Pinpoint the cell where the given text exists, returning its (x, y) midpoint coordinate. 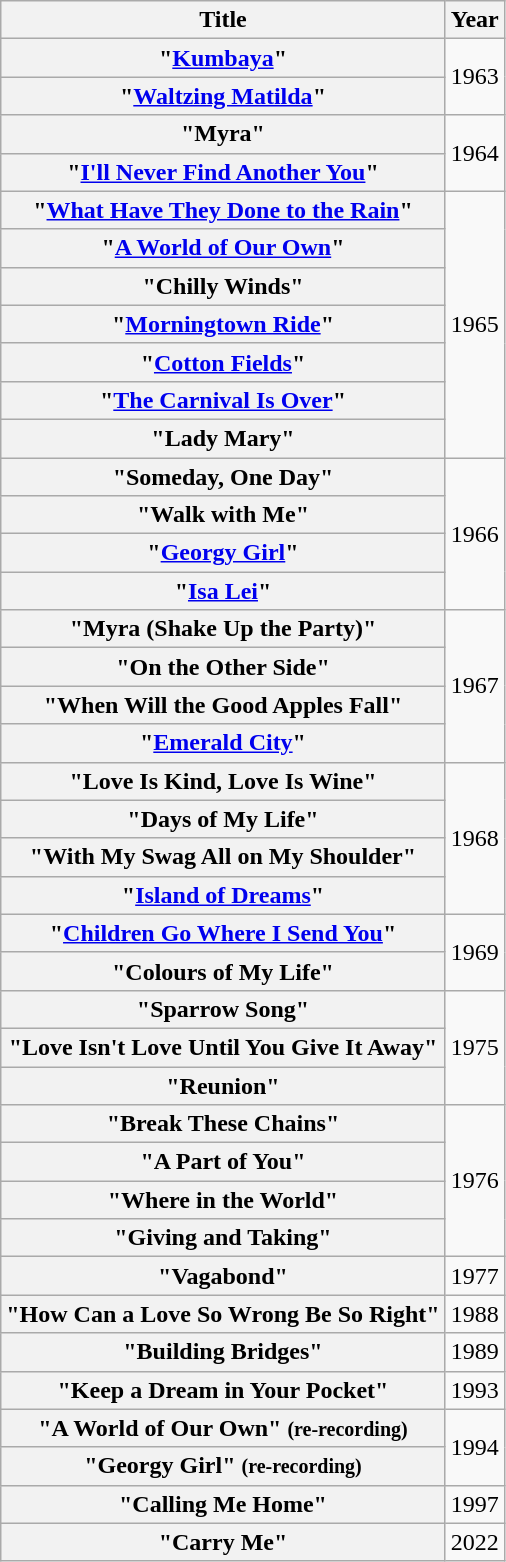
"A World of Our Own" (re-recording) (223, 1428)
1993 (474, 1390)
1967 (474, 686)
"Emerald City" (223, 743)
"Sparrow Song" (223, 1009)
"Reunion" (223, 1085)
"Lady Mary" (223, 438)
"Kumbaya" (223, 58)
"Morningtown Ride" (223, 324)
"Vagabond" (223, 1276)
1968 (474, 838)
"A Part of You" (223, 1162)
"Someday, One Day" (223, 477)
"Island of Dreams" (223, 895)
"Keep a Dream in Your Pocket" (223, 1390)
1989 (474, 1352)
"Days of My Life" (223, 819)
1975 (474, 1047)
1997 (474, 1504)
"Break These Chains" (223, 1124)
1963 (474, 77)
"Calling Me Home" (223, 1504)
"Building Bridges" (223, 1352)
"What Have They Done to the Rain" (223, 210)
"Georgy Girl" (re-recording) (223, 1466)
1966 (474, 534)
1965 (474, 324)
Title (223, 20)
"Myra (Shake Up the Party)" (223, 629)
"Love Is Kind, Love Is Wine" (223, 781)
2022 (474, 1542)
"When Will the Good Apples Fall" (223, 705)
"How Can a Love So Wrong Be So Right" (223, 1314)
"Giving and Taking" (223, 1238)
1988 (474, 1314)
"The Carnival Is Over" (223, 400)
"I'll Never Find Another You" (223, 172)
"Myra" (223, 134)
"Colours of My Life" (223, 971)
"On the Other Side" (223, 667)
"Carry Me" (223, 1542)
"A World of Our Own" (223, 248)
"Cotton Fields" (223, 362)
1964 (474, 153)
"Isa Lei" (223, 591)
"Where in the World" (223, 1200)
Year (474, 20)
1969 (474, 952)
1976 (474, 1181)
"Walk with Me" (223, 515)
"Love Isn't Love Until You Give It Away" (223, 1047)
"Children Go Where I Send You" (223, 933)
"Chilly Winds" (223, 286)
"Waltzing Matilda" (223, 96)
1977 (474, 1276)
"Georgy Girl" (223, 553)
1994 (474, 1447)
"With My Swag All on My Shoulder" (223, 857)
